Provide the (x, y) coordinate of the cell's center where the given text is located.  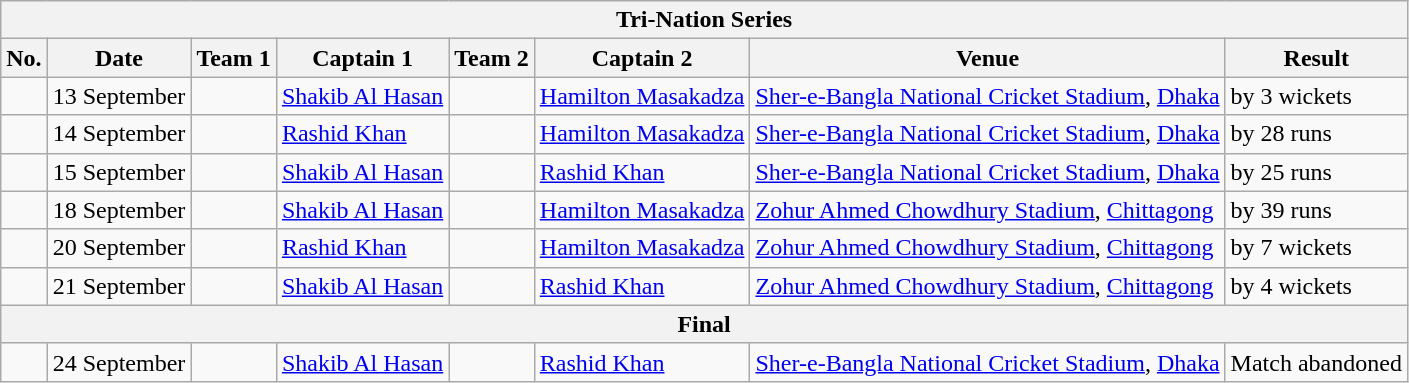
by 25 runs (1316, 172)
13 September (119, 96)
18 September (119, 210)
Result (1316, 58)
20 September (119, 248)
Captain 2 (642, 58)
15 September (119, 172)
Venue (988, 58)
No. (24, 58)
21 September (119, 286)
14 September (119, 134)
Team 2 (492, 58)
24 September (119, 362)
Date (119, 58)
by 3 wickets (1316, 96)
by 39 runs (1316, 210)
by 7 wickets (1316, 248)
Final (704, 324)
by 28 runs (1316, 134)
Tri-Nation Series (704, 20)
Captain 1 (362, 58)
Team 1 (234, 58)
Match abandoned (1316, 362)
by 4 wickets (1316, 286)
